Find where the given text appears and provide that cell's center as (X, Y) coordinate. 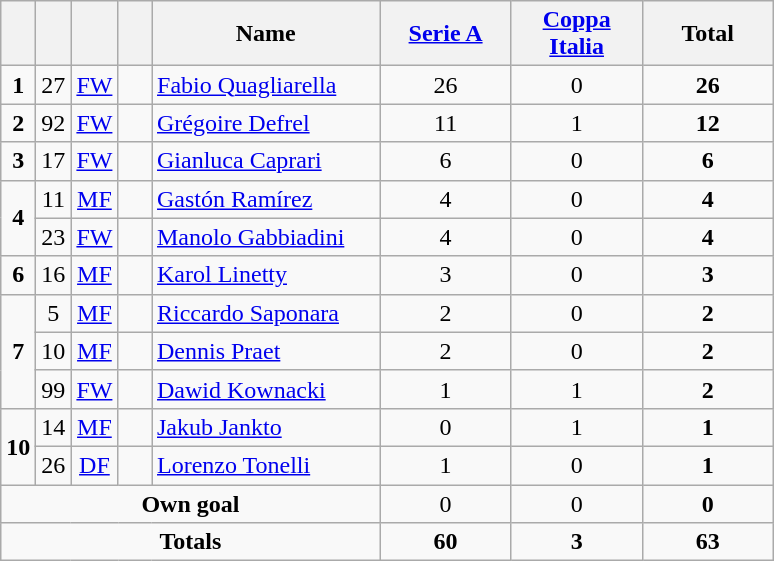
Serie A (446, 34)
14 (54, 427)
Manolo Gabbiadini (266, 237)
Riccardo Saponara (266, 313)
Jakub Jankto (266, 427)
Coppa Italia (576, 34)
7 (18, 351)
23 (54, 237)
5 (54, 313)
Gianluca Caprari (266, 161)
12 (708, 123)
Total (708, 34)
Lorenzo Tonelli (266, 465)
DF (94, 465)
Dawid Kownacki (266, 389)
Karol Linetty (266, 275)
Dennis Praet (266, 351)
16 (54, 275)
Totals (190, 542)
27 (54, 85)
Name (266, 34)
Own goal (190, 503)
92 (54, 123)
17 (54, 161)
Grégoire Defrel (266, 123)
63 (708, 542)
60 (446, 542)
Gastón Ramírez (266, 199)
99 (54, 389)
Fabio Quagliarella (266, 85)
